Detect which cell encompasses the target text, then output its [x, y] center coordinate. 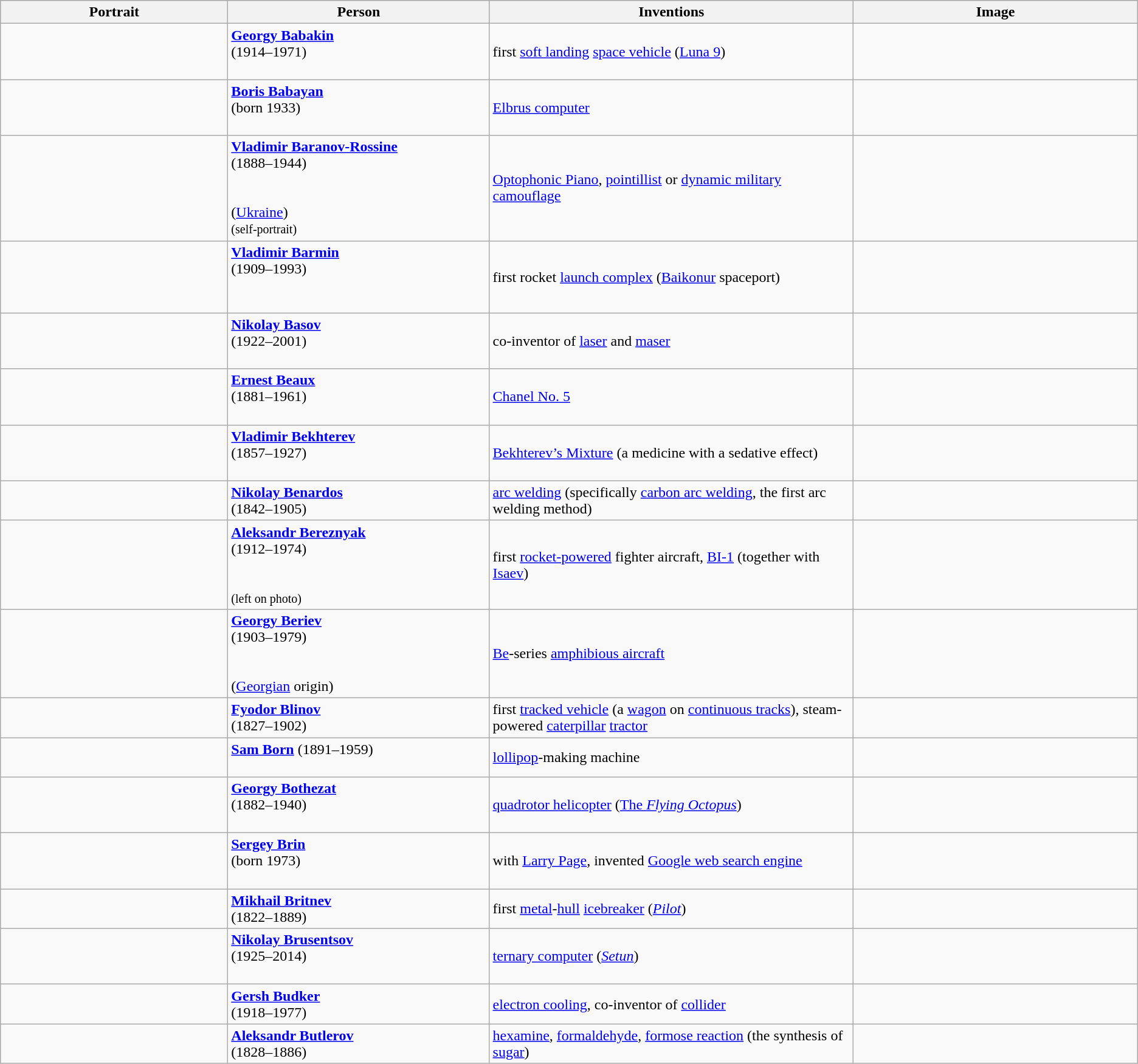
Boris Babayan (born 1933) [359, 108]
Ernest Beaux (1881–1961) [359, 397]
Fyodor Blinov(1827–1902) [359, 717]
Mikhail Britnev (1822–1889) [359, 909]
lollipop-making machine [671, 757]
Vladimir Barmin (1909–1993) [359, 277]
Elbrus computer [671, 108]
Nikolay Brusentsov (1925–2014) [359, 956]
Sergey Brin (born 1973) [359, 861]
first rocket-powered fighter aircraft, BI-1 (together with Isaev) [671, 565]
Nikolay Benardos(1842–1905) [359, 501]
electron cooling, co-inventor of collider [671, 1004]
with Larry Page, invented Google web search engine [671, 861]
Nikolay Basov (1922–2001) [359, 341]
ternary computer (Setun) [671, 956]
first tracked vehicle (a wagon on continuous tracks), steam-powered caterpillar tractor [671, 717]
Georgy Beriev (1903–1979) (Georgian origin) [359, 653]
Vladimir Bekhterev(1857–1927) [359, 453]
co-inventor of laser and maser [671, 341]
Image [996, 12]
Gersh Budker (1918–1977) [359, 1004]
Portrait [114, 12]
first metal-hull icebreaker (Pilot) [671, 909]
Be-series amphibious aircraft [671, 653]
Inventions [671, 12]
quadrotor helicopter (The Flying Octopus) [671, 805]
Sam Born (1891–1959) [359, 757]
Georgy Bothezat(1882–1940) [359, 805]
first soft landing space vehicle (Luna 9) [671, 52]
Vladimir Baranov-Rossine (1888–1944) (Ukraine)(self-portrait) [359, 188]
Person [359, 12]
hexamine, formaldehyde, formose reaction (the synthesis of sugar) [671, 1044]
Georgy Babakin (1914–1971) [359, 52]
Optophonic Piano, pointillist or dynamic military camouflage [671, 188]
Bekhterev’s Mixture (a medicine with a sedative effect) [671, 453]
Aleksandr Butlerov (1828–1886) [359, 1044]
Aleksandr Bereznyak (1912–1974) (left on photo) [359, 565]
arc welding (specifically carbon arc welding, the first arc welding method) [671, 501]
Chanel No. 5 [671, 397]
first rocket launch complex (Baikonur spaceport) [671, 277]
